Locate the cell with the specified text and output its (x, y) center coordinate. 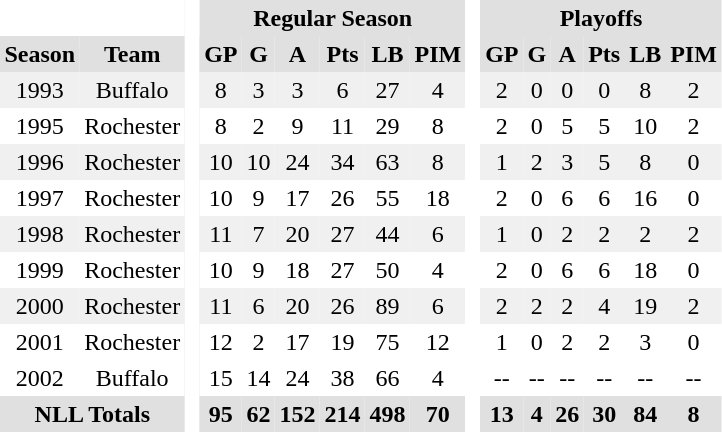
2002 (40, 378)
1996 (40, 162)
29 (388, 126)
15 (221, 378)
NLL Totals (92, 414)
66 (388, 378)
55 (388, 198)
30 (604, 414)
2000 (40, 306)
Playoffs (602, 18)
1999 (40, 270)
38 (342, 378)
152 (298, 414)
498 (388, 414)
14 (258, 378)
44 (388, 234)
1998 (40, 234)
2001 (40, 342)
1995 (40, 126)
34 (342, 162)
1993 (40, 90)
63 (388, 162)
Team (132, 54)
16 (646, 198)
62 (258, 414)
Season (40, 54)
84 (646, 414)
50 (388, 270)
1997 (40, 198)
7 (258, 234)
95 (221, 414)
13 (502, 414)
70 (438, 414)
Regular Season (333, 18)
75 (388, 342)
89 (388, 306)
214 (342, 414)
